Return [x, y] of the center of cell containing provided text 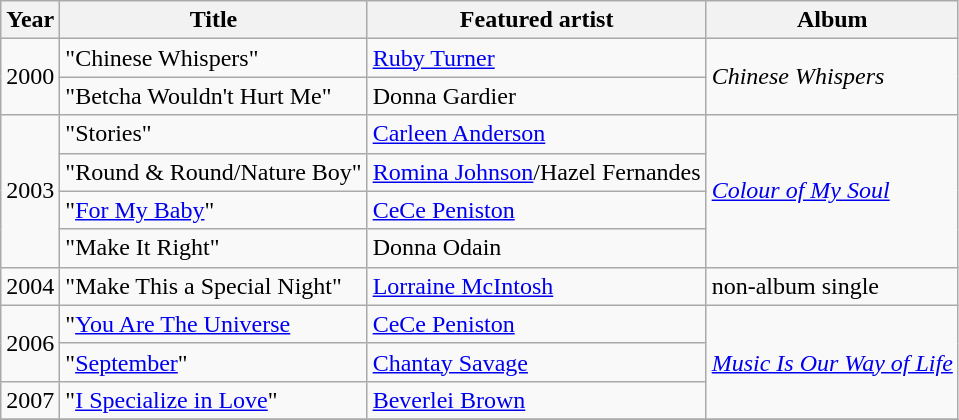
Featured artist [536, 20]
Music Is Our Way of Life [832, 362]
2000 [30, 77]
Carleen Anderson [536, 134]
2004 [30, 286]
"You Are The Universe [214, 324]
"September" [214, 362]
Beverlei Brown [536, 400]
Title [214, 20]
"I Specialize in Love" [214, 400]
Chantay Savage [536, 362]
Chinese Whispers [832, 77]
"Make This a Special Night" [214, 286]
Donna Odain [536, 248]
Year [30, 20]
"Betcha Wouldn't Hurt Me" [214, 96]
Donna Gardier [536, 96]
non-album single [832, 286]
Colour of My Soul [832, 191]
2007 [30, 400]
"Chinese Whispers" [214, 58]
Romina Johnson/Hazel Fernandes [536, 172]
"Make It Right" [214, 248]
Ruby Turner [536, 58]
"For My Baby" [214, 210]
"Round & Round/Nature Boy" [214, 172]
2003 [30, 191]
Album [832, 20]
2006 [30, 343]
Lorraine McIntosh [536, 286]
"Stories" [214, 134]
